Output the (X, Y) coordinate of the center of the cell containing the given text.  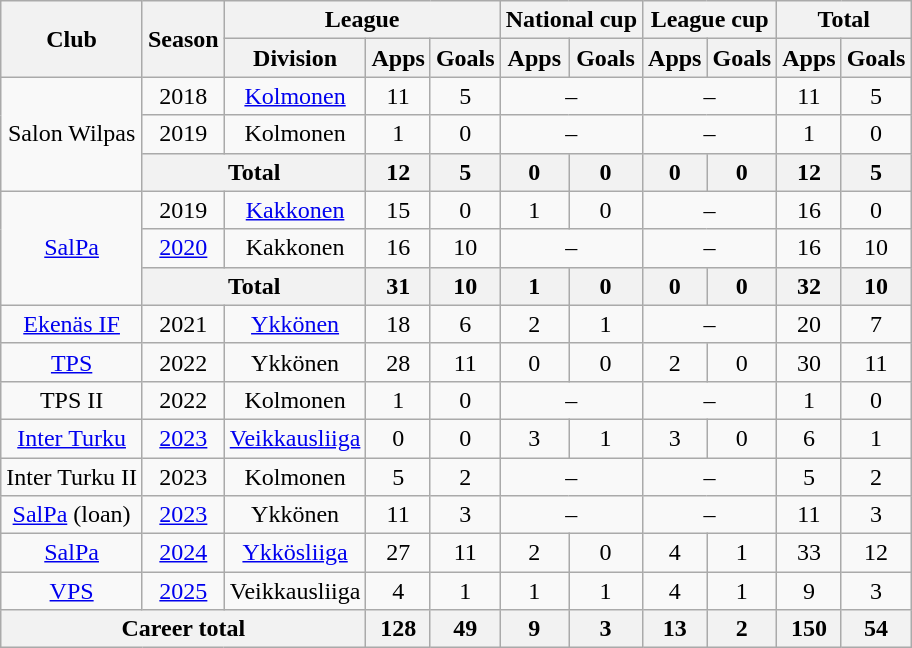
Inter Turku (72, 438)
League (362, 20)
33 (809, 553)
30 (809, 362)
Salon Wilpas (72, 134)
7 (876, 324)
TPS II (72, 400)
League cup (710, 20)
SalPa (loan) (72, 515)
2024 (183, 553)
54 (876, 629)
Ekenäs IF (72, 324)
Club (72, 39)
28 (398, 362)
Career total (184, 629)
Division (295, 58)
Season (183, 39)
2020 (183, 248)
32 (809, 286)
13 (675, 629)
128 (398, 629)
National cup (571, 20)
20 (809, 324)
VPS (72, 591)
27 (398, 553)
18 (398, 324)
31 (398, 286)
15 (398, 210)
Inter Turku II (72, 477)
2021 (183, 324)
TPS (72, 362)
49 (465, 629)
150 (809, 629)
2025 (183, 591)
2018 (183, 96)
Ykkösliiga (295, 553)
